Return (X, Y) of the center of cell containing provided text 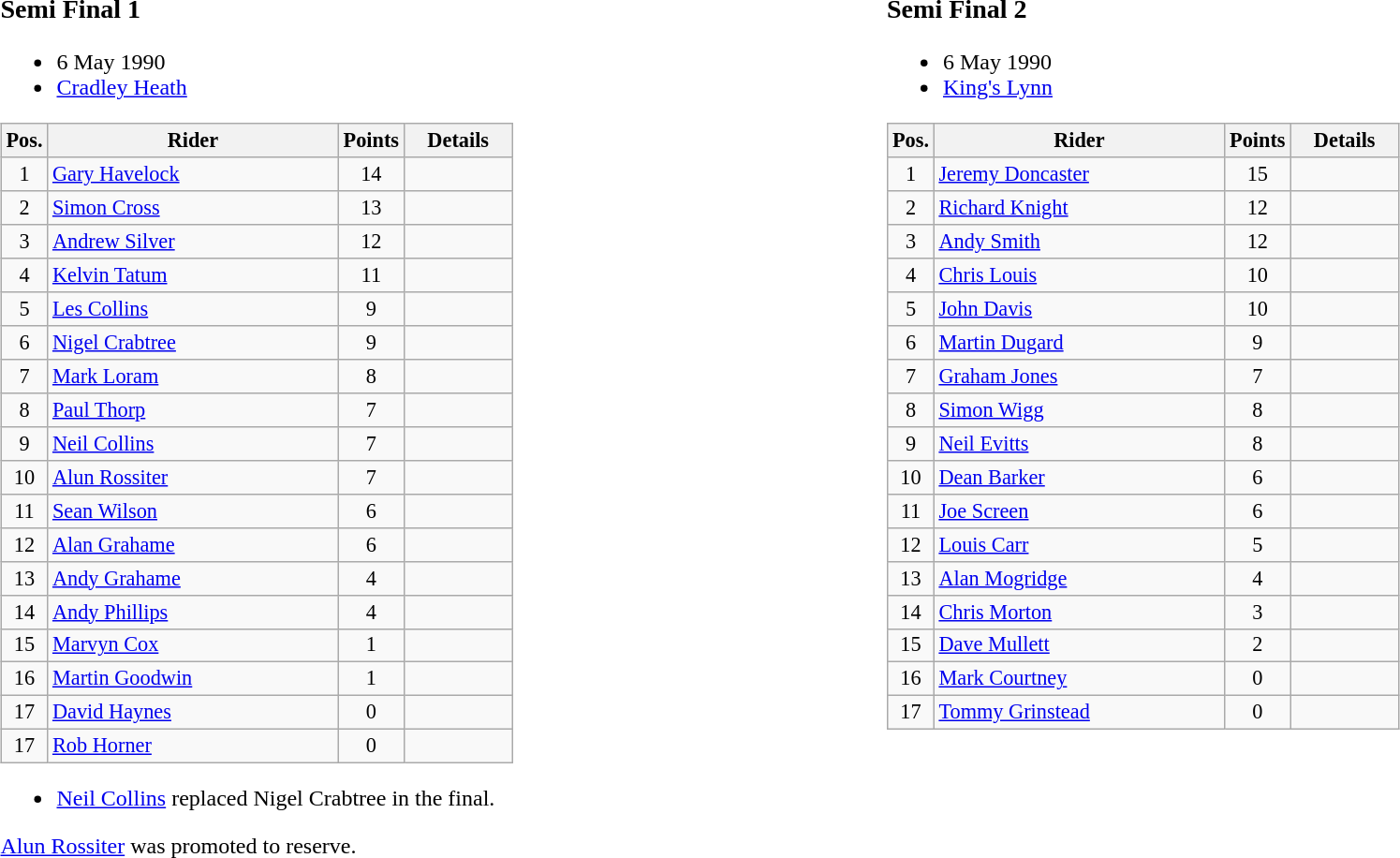
Alan Mogridge (1079, 578)
Kelvin Tatum (193, 275)
Martin Dugard (1079, 343)
Chris Louis (1079, 275)
Tommy Grinstead (1079, 713)
Neil Collins (193, 444)
Gary Havelock (193, 174)
Jeremy Doncaster (1079, 174)
Marvyn Cox (193, 645)
Nigel Crabtree (193, 343)
Sean Wilson (193, 510)
Paul Thorp (193, 410)
Alan Grahame (193, 544)
Chris Morton (1079, 612)
John Davis (1079, 309)
Graham Jones (1079, 377)
Richard Knight (1079, 208)
Louis Carr (1079, 544)
Joe Screen (1079, 510)
Andrew Silver (193, 242)
Andy Phillips (193, 612)
Rob Horner (193, 747)
David Haynes (193, 713)
Simon Cross (193, 208)
Simon Wigg (1079, 410)
Andy Grahame (193, 578)
Mark Courtney (1079, 679)
Les Collins (193, 309)
Neil Evitts (1079, 444)
Dean Barker (1079, 477)
Mark Loram (193, 377)
Martin Goodwin (193, 679)
Andy Smith (1079, 242)
Dave Mullett (1079, 645)
Alun Rossiter (193, 477)
